From the cell containing the given text, extract its center point as [x, y] coordinate. 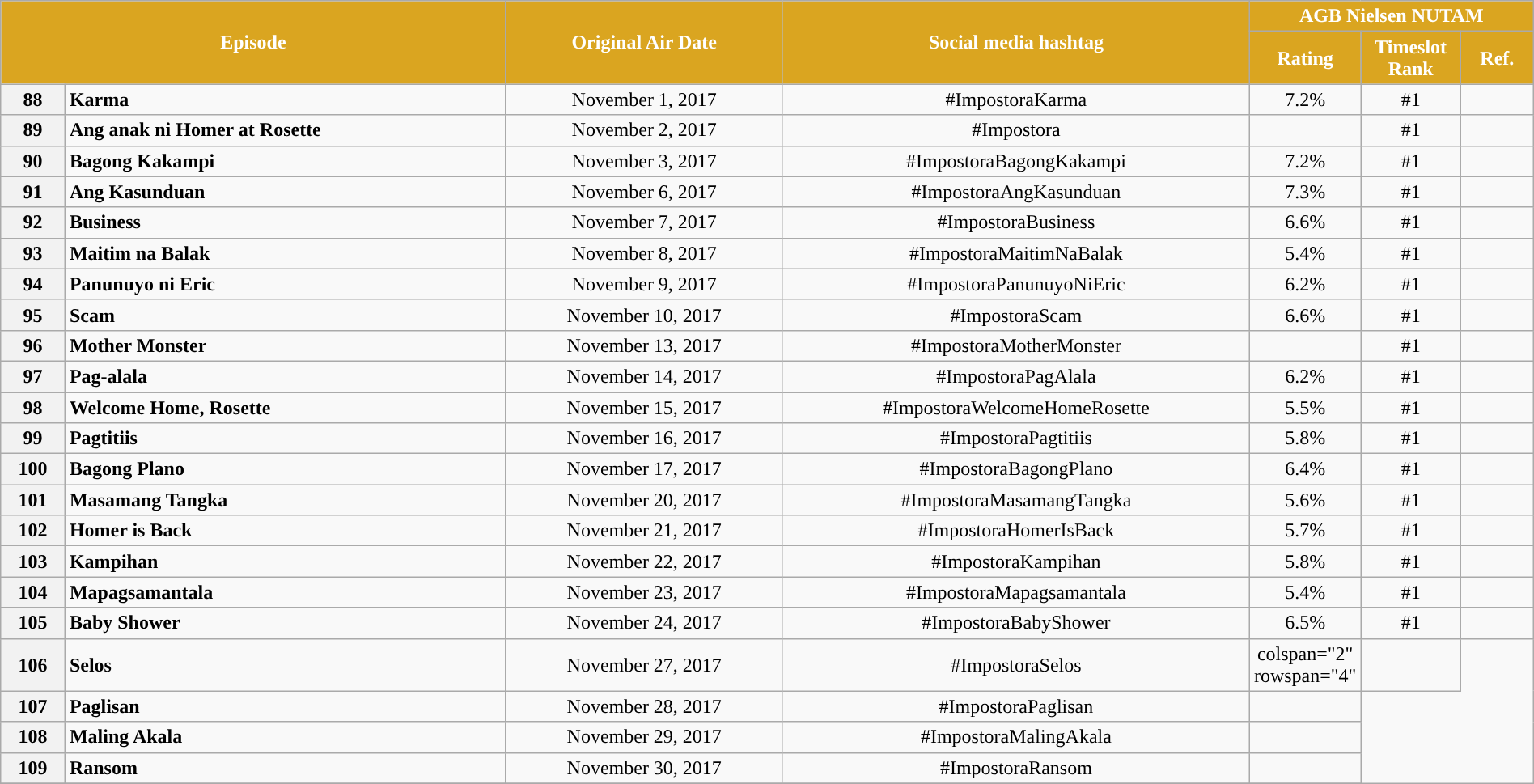
Mother Monster [285, 345]
102 [33, 531]
November 27, 2017 [644, 665]
Paglisan [285, 706]
Maling Akala [285, 737]
Ang Kasunduan [285, 192]
92 [33, 222]
November 29, 2017 [644, 737]
Scam [285, 315]
Pagtitiis [285, 439]
November 16, 2017 [644, 439]
97 [33, 376]
105 [33, 623]
November 14, 2017 [644, 376]
#ImpostoraAngKasunduan [1016, 192]
#ImpostoraPaglisan [1016, 706]
#ImpostoraMasamangTangka [1016, 500]
Pag-alala [285, 376]
November 15, 2017 [644, 407]
91 [33, 192]
88 [33, 100]
6.4% [1305, 469]
#ImpostoraPanunuyoNiEric [1016, 284]
#ImpostoraMotherMonster [1016, 345]
Ang anak ni Homer at Rosette [285, 130]
Original Air Date [644, 42]
November 8, 2017 [644, 253]
Ransom [285, 768]
November 13, 2017 [644, 345]
November 17, 2017 [644, 469]
November 7, 2017 [644, 222]
November 28, 2017 [644, 706]
November 20, 2017 [644, 500]
Kampihan [285, 562]
#ImpostoraMapagsamantala [1016, 592]
November 2, 2017 [644, 130]
#ImpostoraPagtitiis [1016, 439]
Panunuyo ni Eric [285, 284]
Business [285, 222]
#ImpostoraMalingAkala [1016, 737]
96 [33, 345]
November 24, 2017 [644, 623]
Ref. [1497, 58]
89 [33, 130]
November 6, 2017 [644, 192]
Welcome Home, Rosette [285, 407]
TimeslotRank [1411, 58]
108 [33, 737]
#ImpostoraBabyShower [1016, 623]
#ImpostoraBagongKakampi [1016, 161]
#ImpostoraBusiness [1016, 222]
100 [33, 469]
Mapagsamantala [285, 592]
#ImpostoraMaitimNaBalak [1016, 253]
November 21, 2017 [644, 531]
#ImpostoraHomerIsBack [1016, 531]
November 3, 2017 [644, 161]
Maitim na Balak [285, 253]
93 [33, 253]
Baby Shower [285, 623]
#ImpostoraKarma [1016, 100]
Homer is Back [285, 531]
#ImpostoraKampihan [1016, 562]
6.5% [1305, 623]
90 [33, 161]
Bagong Kakampi [285, 161]
109 [33, 768]
#ImpostoraRansom [1016, 768]
101 [33, 500]
Episode [253, 42]
Karma [285, 100]
103 [33, 562]
7.3% [1305, 192]
#Impostora [1016, 130]
November 30, 2017 [644, 768]
November 10, 2017 [644, 315]
94 [33, 284]
104 [33, 592]
Selos [285, 665]
#ImpostoraWelcomeHomeRosette [1016, 407]
#ImpostoraSelos [1016, 665]
colspan="2" rowspan="4" [1305, 665]
5.6% [1305, 500]
99 [33, 439]
98 [33, 407]
107 [33, 706]
106 [33, 665]
5.7% [1305, 531]
#ImpostoraBagongPlano [1016, 469]
November 23, 2017 [644, 592]
Masamang Tangka [285, 500]
Social media hashtag [1016, 42]
5.5% [1305, 407]
95 [33, 315]
#ImpostoraPagAlala [1016, 376]
#ImpostoraScam [1016, 315]
Bagong Plano [285, 469]
November 1, 2017 [644, 100]
AGB Nielsen NUTAM [1392, 16]
November 22, 2017 [644, 562]
Rating [1305, 58]
November 9, 2017 [644, 284]
